From the cell containing the given text, extract its center point as [x, y] coordinate. 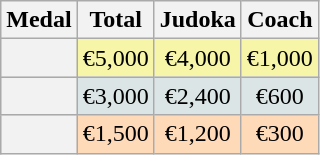
€300 [280, 134]
€600 [280, 96]
€1,200 [198, 134]
Medal [39, 20]
€1,000 [280, 58]
Coach [280, 20]
€4,000 [198, 58]
€2,400 [198, 96]
Judoka [198, 20]
Total [116, 20]
€1,500 [116, 134]
€5,000 [116, 58]
€3,000 [116, 96]
